Extract the (X, Y) coordinate from the center of the cell holding the provided text.  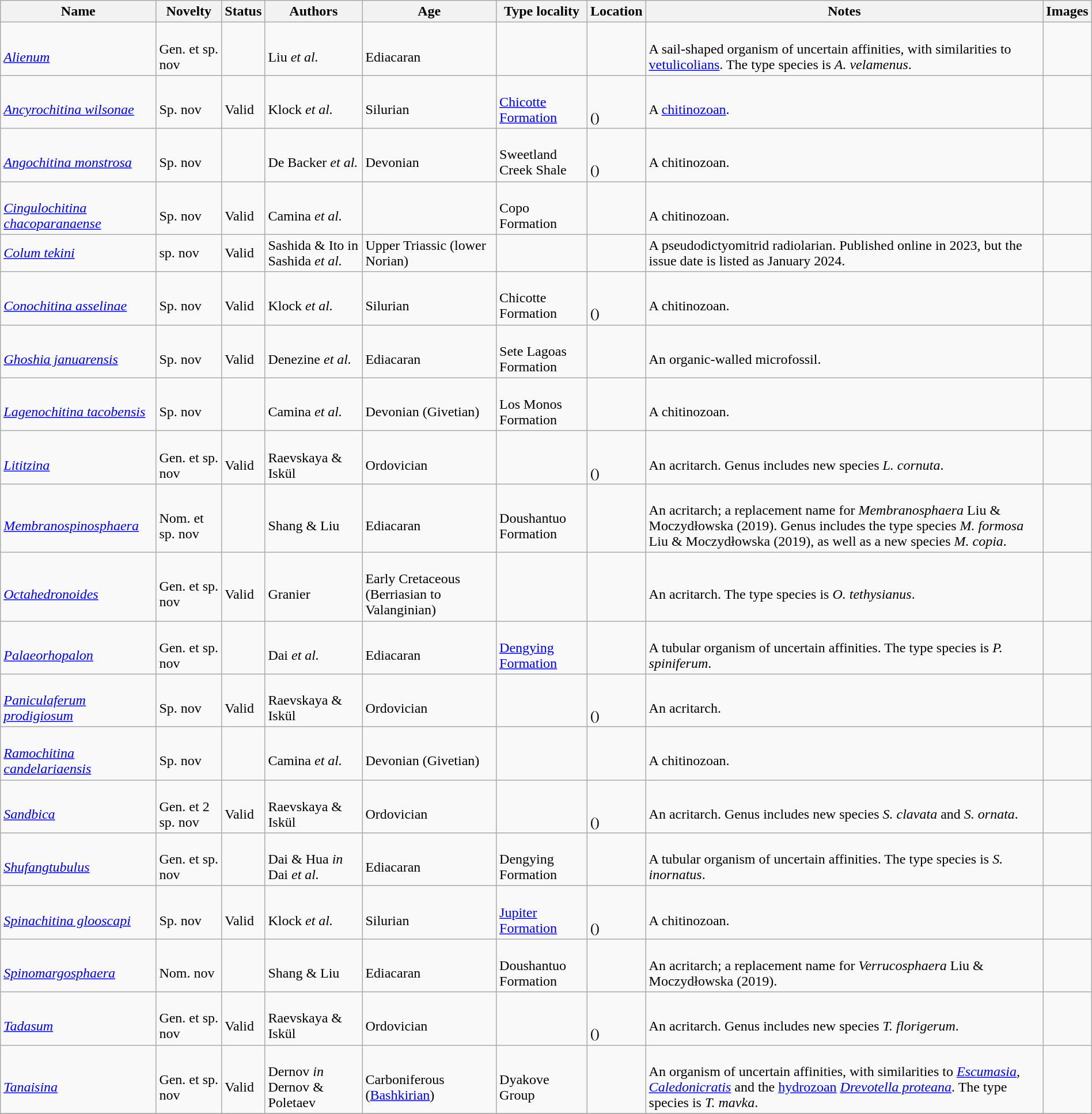
Nom. et sp. nov (189, 518)
De Backer et al. (313, 155)
Paniculaferum prodigiosum (78, 701)
Dai & Hua in Dai et al. (313, 860)
Sandbica (78, 807)
Dyakove Group (542, 1079)
Sete Lagoas Formation (542, 351)
Ghoshia januarensis (78, 351)
Cingulochitina chacoparanaense (78, 208)
Lagenochitina tacobensis (78, 404)
Sweetland Creek Shale (542, 155)
An acritarch. Genus includes new species L. cornuta. (844, 457)
Tanaisina (78, 1079)
Liu et al. (313, 49)
Denezine et al. (313, 351)
Dai et al. (313, 647)
Alienum (78, 49)
A sail-shaped organism of uncertain affinities, with similarities to vetulicolians. The type species is A. velamenus. (844, 49)
Ancyrochitina wilsonae (78, 102)
Granier (313, 586)
Copo Formation (542, 208)
A tubular organism of uncertain affinities. The type species is S. inornatus. (844, 860)
Name (78, 12)
Conochitina asselinae (78, 298)
An acritarch; a replacement name for Verrucosphaera Liu & Moczydłowska (2019). (844, 965)
Los Monos Formation (542, 404)
Carboniferous (Bashkirian) (430, 1079)
Novelty (189, 12)
A pseudodictyomitrid radiolarian. Published online in 2023, but the issue date is listed as January 2024. (844, 253)
An acritarch. Genus includes new species S. clavata and S. ornata. (844, 807)
An organic-walled microfossil. (844, 351)
Shufangtubulus (78, 860)
An acritarch. The type species is O. tethysianus. (844, 586)
Type locality (542, 12)
Spinomargosphaera (78, 965)
Dernov in Dernov & Poletaev (313, 1079)
Tadasum (78, 1018)
Palaeorhopalon (78, 647)
Status (243, 12)
Lititzina (78, 457)
Octahedronoides (78, 586)
Devonian (430, 155)
An acritarch. (844, 701)
Nom. nov (189, 965)
Membranospinosphaera (78, 518)
Early Cretaceous (Berriasian to Valanginian) (430, 586)
Ramochitina candelariaensis (78, 754)
Authors (313, 12)
Location (616, 12)
sp. nov (189, 253)
Sashida & Ito in Sashida et al. (313, 253)
Spinachitina glooscapi (78, 913)
A tubular organism of uncertain affinities. The type species is P. spiniferum. (844, 647)
An acritarch. Genus includes new species T. florigerum. (844, 1018)
Age (430, 12)
Upper Triassic (lower Norian) (430, 253)
Gen. et 2 sp. nov (189, 807)
Colum tekini (78, 253)
Angochitina monstrosa (78, 155)
Notes (844, 12)
Images (1067, 12)
Jupiter Formation (542, 913)
